Search for the cell housing the specified text and yield its [x, y] center coordinate. 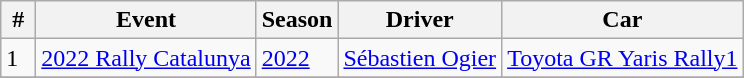
# [18, 20]
Driver [420, 20]
1 [18, 58]
Event [146, 20]
Season [297, 20]
Toyota GR Yaris Rally1 [622, 58]
2022 Rally Catalunya [146, 58]
2022 [297, 58]
Car [622, 20]
Sébastien Ogier [420, 58]
